Locate the cell with the specified text and output its (x, y) center coordinate. 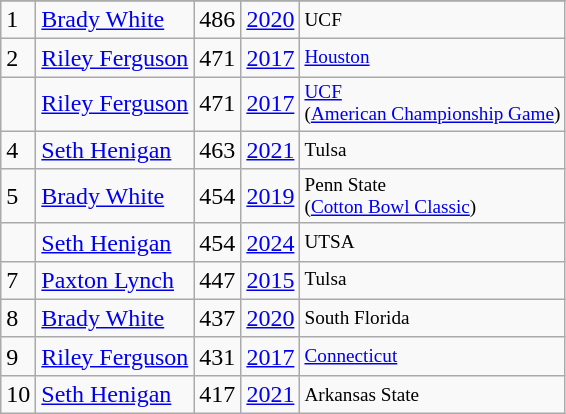
2 (18, 58)
Houston (432, 58)
Penn State(Cotton Bowl Classic) (432, 196)
2015 (270, 280)
463 (218, 150)
2024 (270, 242)
Arkansas State (432, 394)
Paxton Lynch (115, 280)
UCF(American Championship Game) (432, 104)
5 (18, 196)
447 (218, 280)
2019 (270, 196)
UCF (432, 20)
9 (18, 356)
UTSA (432, 242)
431 (218, 356)
1 (18, 20)
486 (218, 20)
10 (18, 394)
437 (218, 318)
South Florida (432, 318)
417 (218, 394)
Connecticut (432, 356)
7 (18, 280)
8 (18, 318)
4 (18, 150)
